Return (X, Y) of the center of cell containing provided text 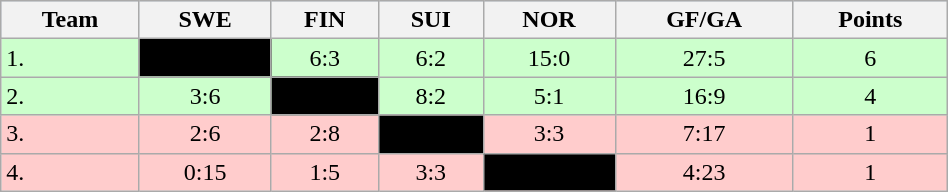
2:6 (205, 134)
6:2 (430, 58)
Points (870, 20)
3:6 (205, 96)
2. (70, 96)
GF/GA (704, 20)
NOR (549, 20)
1. (70, 58)
0:15 (205, 172)
4:23 (704, 172)
27:5 (704, 58)
7:17 (704, 134)
15:0 (549, 58)
2:8 (324, 134)
3. (70, 134)
6:3 (324, 58)
1:5 (324, 172)
4. (70, 172)
Team (70, 20)
16:9 (704, 96)
SUI (430, 20)
FIN (324, 20)
6 (870, 58)
8:2 (430, 96)
5:1 (549, 96)
SWE (205, 20)
4 (870, 96)
